Search for the cell housing the specified text and yield its (X, Y) center coordinate. 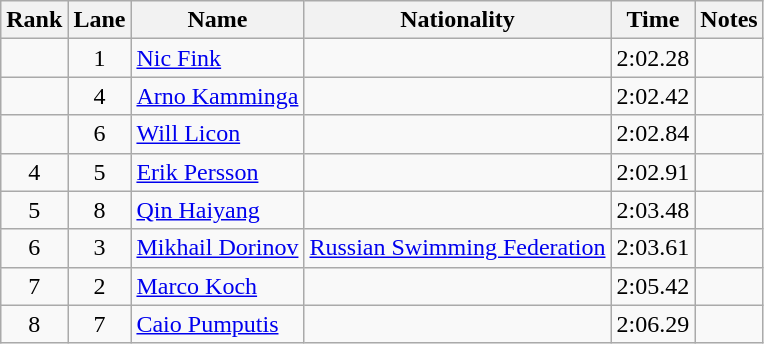
Time (653, 20)
Mikhail Dorinov (218, 248)
Nationality (458, 20)
2:03.61 (653, 248)
Russian Swimming Federation (458, 248)
Qin Haiyang (218, 210)
Notes (729, 20)
2:02.42 (653, 96)
2:02.91 (653, 172)
Marco Koch (218, 286)
Lane (100, 20)
Nic Fink (218, 58)
Rank (34, 20)
2:03.48 (653, 210)
Name (218, 20)
2:05.42 (653, 286)
Caio Pumputis (218, 324)
2:06.29 (653, 324)
3 (100, 248)
2:02.84 (653, 134)
Will Licon (218, 134)
Arno Kamminga (218, 96)
2:02.28 (653, 58)
2 (100, 286)
1 (100, 58)
Erik Persson (218, 172)
